Capture the cell that displays the provided text and extract its (X, Y) central coordinate. 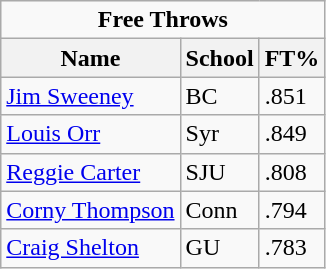
SJU (220, 172)
GU (220, 248)
Name (90, 58)
Craig Shelton (90, 248)
.851 (292, 96)
BC (220, 96)
Louis Orr (90, 134)
.808 (292, 172)
Corny Thompson (90, 210)
Conn (220, 210)
.849 (292, 134)
.794 (292, 210)
.783 (292, 248)
School (220, 58)
Syr (220, 134)
Free Throws (163, 20)
FT% (292, 58)
Jim Sweeney (90, 96)
Reggie Carter (90, 172)
